Pinpoint the cell where the given text exists, returning its [X, Y] midpoint coordinate. 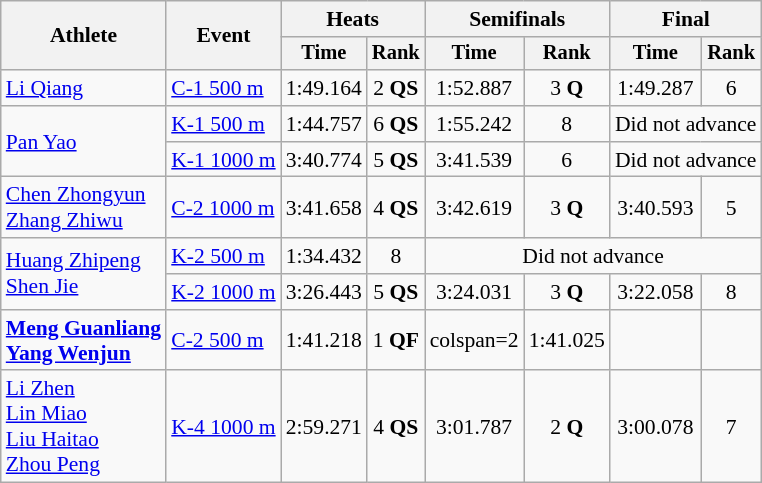
1:41.218 [324, 340]
3:26.443 [324, 292]
Event [223, 36]
K-1 1000 m [223, 160]
Li Qiang [84, 88]
K-4 1000 m [223, 427]
K-1 500 m [223, 124]
3:22.058 [656, 292]
Heats [353, 19]
6 QS [396, 124]
K-2 500 m [223, 256]
2 QS [396, 88]
1:52.887 [474, 88]
5 [732, 208]
3:40.593 [656, 208]
Li ZhenLin MiaoLiu HaitaoZhou Peng [84, 427]
C-2 1000 m [223, 208]
1:44.757 [324, 124]
3:00.078 [656, 427]
3:24.031 [474, 292]
3:40.774 [324, 160]
1:34.432 [324, 256]
1:55.242 [474, 124]
Meng GuanliangYang Wenjun [84, 340]
1:49.164 [324, 88]
Semifinals [518, 19]
3:41.539 [474, 160]
7 [732, 427]
1 QF [396, 340]
1:41.025 [567, 340]
Final [686, 19]
Chen ZhongyunZhang Zhiwu [84, 208]
2 Q [567, 427]
K-2 1000 m [223, 292]
Athlete [84, 36]
Huang ZhipengShen Jie [84, 274]
Pan Yao [84, 142]
1:49.287 [656, 88]
C-2 500 m [223, 340]
colspan=2 [474, 340]
2:59.271 [324, 427]
3:01.787 [474, 427]
C-1 500 m [223, 88]
3:41.658 [324, 208]
3:42.619 [474, 208]
